Return the (X, Y) coordinate for the center point of the cell that contains the specified text.  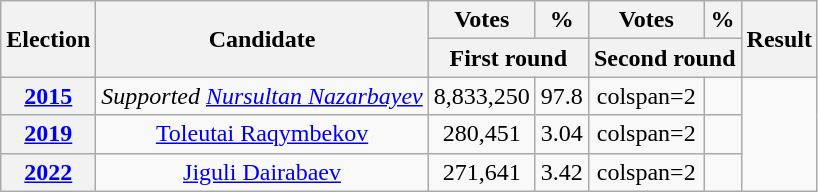
280,451 (482, 134)
Candidate (262, 39)
First round (508, 58)
2019 (48, 134)
Second round (664, 58)
Election (48, 39)
Supported Nursultan Nazarbayev (262, 96)
Toleutai Raqymbekov (262, 134)
2022 (48, 172)
97.8 (562, 96)
2015 (48, 96)
Jiguli Dairabaev (262, 172)
Result (779, 39)
3.04 (562, 134)
271,641 (482, 172)
8,833,250 (482, 96)
3.42 (562, 172)
